For the text-containing cell, return its midpoint in [x, y] coordinate format. 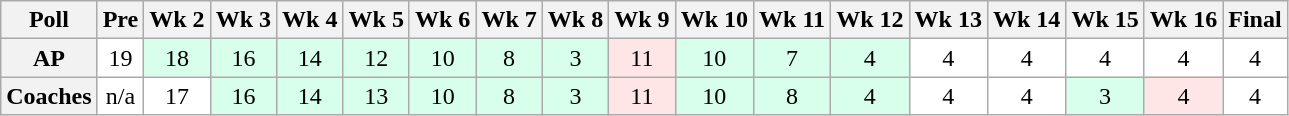
Wk 12 [870, 20]
Wk 4 [310, 20]
Coaches [49, 96]
13 [376, 96]
19 [120, 58]
Wk 3 [243, 20]
Wk 10 [714, 20]
Wk 15 [1105, 20]
Wk 13 [948, 20]
Wk 11 [792, 20]
Poll [49, 20]
Final [1255, 20]
Wk 8 [575, 20]
Wk 5 [376, 20]
Wk 2 [177, 20]
n/a [120, 96]
18 [177, 58]
7 [792, 58]
AP [49, 58]
12 [376, 58]
Wk 16 [1183, 20]
Wk 6 [442, 20]
17 [177, 96]
Wk 9 [642, 20]
Wk 7 [509, 20]
Pre [120, 20]
Wk 14 [1026, 20]
